Scan for the cell matching the given text and deliver its (x, y) coordinate at center. 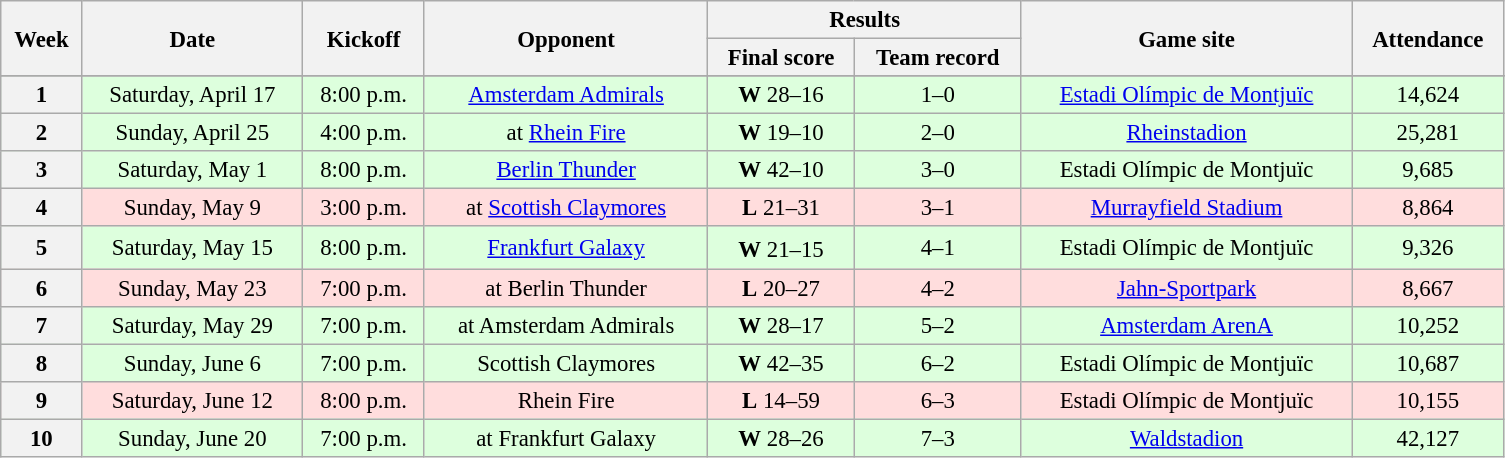
Amsterdam Admirals (566, 95)
Final score (781, 58)
at Amsterdam Admirals (566, 325)
Sunday, April 25 (192, 133)
7–3 (938, 438)
10,155 (1428, 400)
W 28–26 (781, 438)
Rhein Fire (566, 400)
3:00 p.m. (364, 208)
9,685 (1428, 170)
W 21–15 (781, 247)
3 (42, 170)
9 (42, 400)
9,326 (1428, 247)
Results (865, 20)
at Scottish Claymores (566, 208)
3–0 (938, 170)
Sunday, June 6 (192, 363)
7 (42, 325)
25,281 (1428, 133)
14,624 (1428, 95)
8,667 (1428, 288)
6–3 (938, 400)
6 (42, 288)
Date (192, 38)
Berlin Thunder (566, 170)
2–0 (938, 133)
5 (42, 247)
10 (42, 438)
Rheinstadion (1186, 133)
at Berlin Thunder (566, 288)
Jahn-Sportpark (1186, 288)
Saturday, May 1 (192, 170)
10,687 (1428, 363)
Sunday, May 9 (192, 208)
3–1 (938, 208)
Frankfurt Galaxy (566, 247)
1–0 (938, 95)
at Frankfurt Galaxy (566, 438)
42,127 (1428, 438)
W 19–10 (781, 133)
Saturday, May 15 (192, 247)
1 (42, 95)
W 42–35 (781, 363)
4–2 (938, 288)
Opponent (566, 38)
4 (42, 208)
W 42–10 (781, 170)
Murrayfield Stadium (1186, 208)
Sunday, May 23 (192, 288)
2 (42, 133)
Kickoff (364, 38)
Scottish Claymores (566, 363)
Week (42, 38)
at Rhein Fire (566, 133)
4:00 p.m. (364, 133)
Sunday, June 20 (192, 438)
Game site (1186, 38)
5–2 (938, 325)
Team record (938, 58)
W 28–17 (781, 325)
L 20–27 (781, 288)
8 (42, 363)
L 14–59 (781, 400)
Saturday, June 12 (192, 400)
Saturday, April 17 (192, 95)
6–2 (938, 363)
10,252 (1428, 325)
Attendance (1428, 38)
Waldstadion (1186, 438)
8,864 (1428, 208)
W 28–16 (781, 95)
L 21–31 (781, 208)
4–1 (938, 247)
Saturday, May 29 (192, 325)
Amsterdam ArenA (1186, 325)
